Identify which cell holds the provided text, then report its (X, Y) central coordinate. 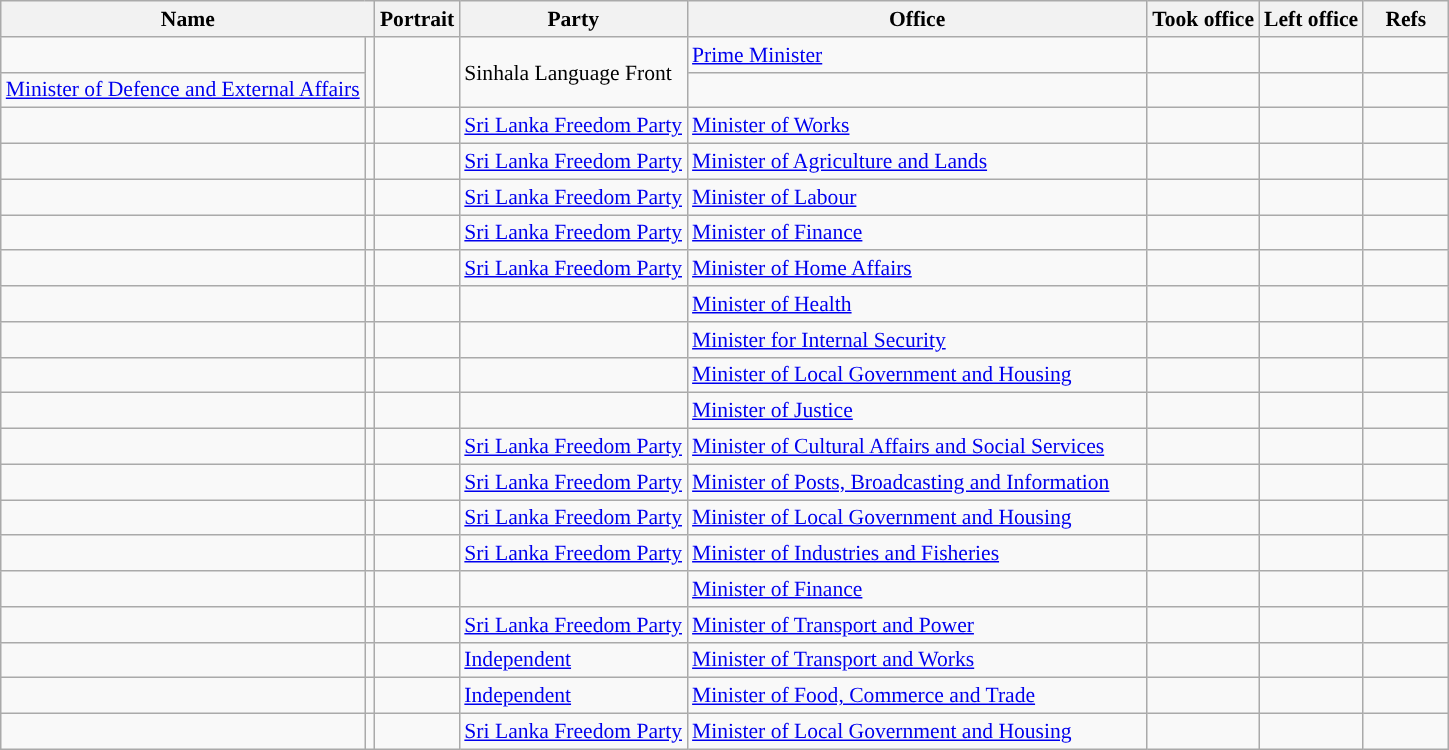
Minister of Agriculture and Lands (917, 162)
Minister of Posts, Broadcasting and Information (917, 482)
Prime Minister (917, 55)
Party (573, 19)
Refs (1406, 19)
Minister of Defence and External Affairs (183, 90)
Name (188, 19)
Minister of Transport and Power (917, 625)
Minister of Works (917, 126)
Minister for Internal Security (917, 340)
Office (917, 19)
Minister of Food, Commerce and Trade (917, 696)
Minister of Health (917, 304)
Minister of Justice (917, 411)
Minister of Labour (917, 197)
Minister of Transport and Works (917, 660)
Minister of Industries and Fisheries (917, 554)
Minister of Home Affairs (917, 269)
Took office (1203, 19)
Sinhala Language Front (573, 72)
Minister of Cultural Affairs and Social Services (917, 447)
Portrait (417, 19)
Left office (1311, 19)
